Find where the given text appears and provide that cell's center as [x, y] coordinate. 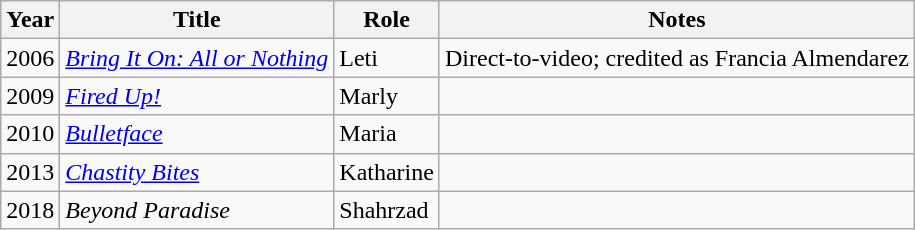
2009 [30, 96]
Notes [676, 20]
Shahrzad [387, 210]
Marly [387, 96]
Bring It On: All or Nothing [197, 58]
2013 [30, 172]
Leti [387, 58]
Katharine [387, 172]
2010 [30, 134]
Direct-to-video; credited as Francia Almendarez [676, 58]
Title [197, 20]
Role [387, 20]
Bulletface [197, 134]
Beyond Paradise [197, 210]
Maria [387, 134]
2018 [30, 210]
Year [30, 20]
2006 [30, 58]
Chastity Bites [197, 172]
Fired Up! [197, 96]
